Extract the (x, y) coordinate from the center of the cell holding the provided text.  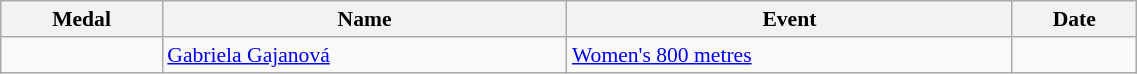
Gabriela Gajanová (364, 55)
Women's 800 metres (790, 55)
Event (790, 19)
Medal (82, 19)
Date (1074, 19)
Name (364, 19)
